Output the (x, y) coordinate of the center of the cell containing the given text.  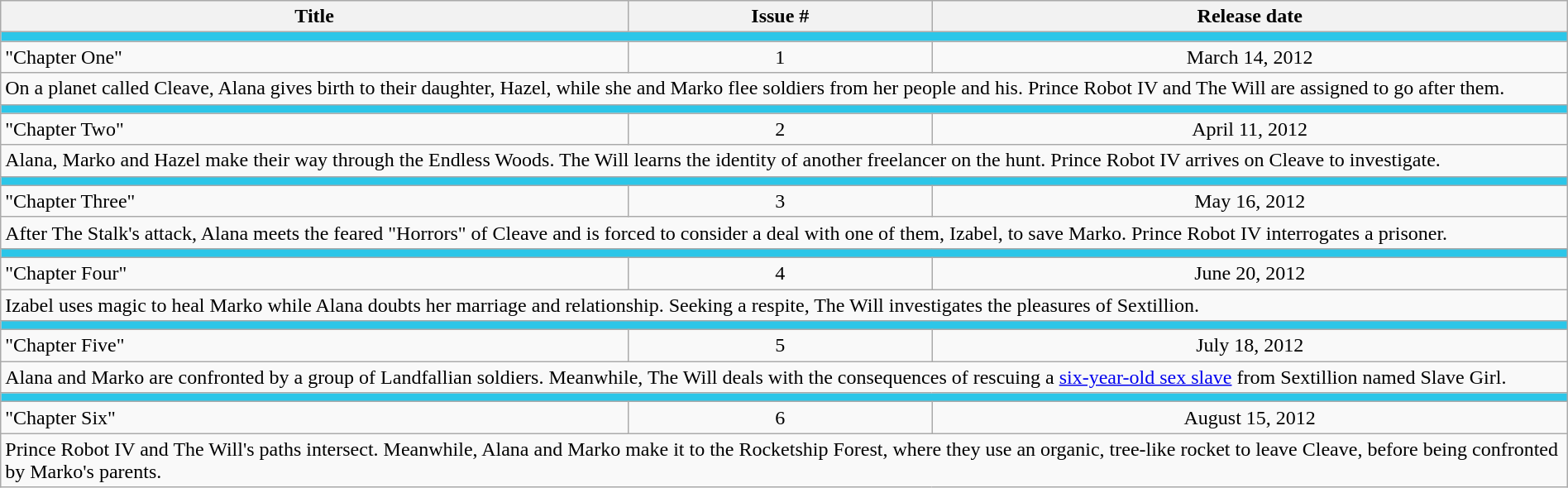
Title (314, 17)
"Chapter Six" (314, 418)
March 14, 2012 (1250, 57)
4 (781, 273)
"Chapter Four" (314, 273)
"Chapter Two" (314, 129)
"Chapter Three" (314, 201)
July 18, 2012 (1250, 346)
August 15, 2012 (1250, 418)
1 (781, 57)
5 (781, 346)
Release date (1250, 17)
June 20, 2012 (1250, 273)
2 (781, 129)
"Chapter One" (314, 57)
April 11, 2012 (1250, 129)
Issue # (781, 17)
6 (781, 418)
May 16, 2012 (1250, 201)
"Chapter Five" (314, 346)
3 (781, 201)
